Scan for the cell matching the given text and deliver its (X, Y) coordinate at center. 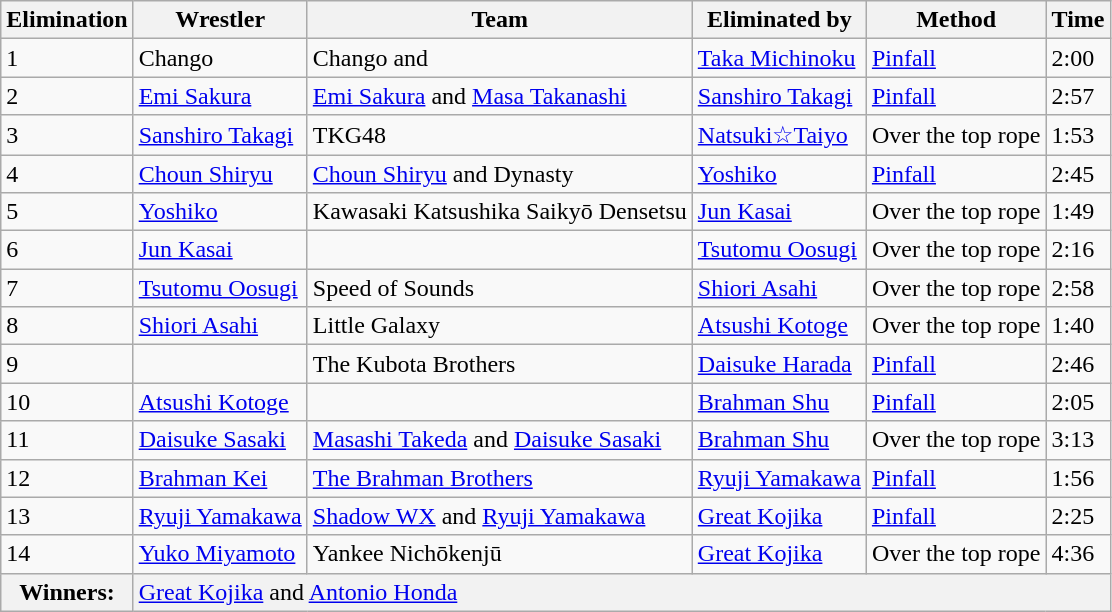
Little Galaxy (500, 326)
Kawasaki Katsushika Saikyō Densetsu (500, 212)
The Kubota Brothers (500, 364)
Elimination (67, 20)
Chango and (500, 58)
Shadow WX and Ryuji Yamakawa (500, 516)
4:36 (1078, 554)
14 (67, 554)
7 (67, 288)
Speed of Sounds (500, 288)
Brahman Kei (220, 478)
11 (67, 440)
8 (67, 326)
2:57 (1078, 96)
Emi Sakura and Masa Takanashi (500, 96)
1:40 (1078, 326)
2:00 (1078, 58)
1:56 (1078, 478)
Yankee Nichōkenjū (500, 554)
Wrestler (220, 20)
Natsuki☆Taiyo (779, 135)
Winners: (67, 592)
Taka Michinoku (779, 58)
2:05 (1078, 402)
1:49 (1078, 212)
13 (67, 516)
Team (500, 20)
2:16 (1078, 250)
1 (67, 58)
Daisuke Harada (779, 364)
Choun Shiryu (220, 173)
Method (956, 20)
TKG48 (500, 135)
4 (67, 173)
Great Kojika and Antonio Honda (622, 592)
Emi Sakura (220, 96)
Daisuke Sasaki (220, 440)
Yuko Miyamoto (220, 554)
9 (67, 364)
2:46 (1078, 364)
5 (67, 212)
Eliminated by (779, 20)
6 (67, 250)
3:13 (1078, 440)
2:25 (1078, 516)
1:53 (1078, 135)
Choun Shiryu and Dynasty (500, 173)
2:58 (1078, 288)
12 (67, 478)
Chango (220, 58)
Time (1078, 20)
2:45 (1078, 173)
The Brahman Brothers (500, 478)
10 (67, 402)
Masashi Takeda and Daisuke Sasaki (500, 440)
2 (67, 96)
3 (67, 135)
